Provide the (x, y) coordinate of the cell's center where the given text is located.  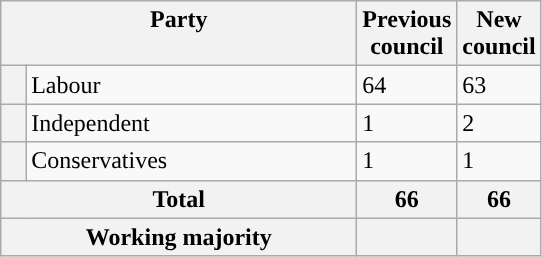
Total (179, 199)
Working majority (179, 237)
64 (407, 85)
Previous council (407, 34)
New council (499, 34)
Independent (192, 123)
2 (499, 123)
63 (499, 85)
Party (179, 34)
Labour (192, 85)
Conservatives (192, 161)
